Output the [X, Y] coordinate of the center of the cell containing the given text.  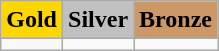
Bronze [176, 20]
Silver [98, 20]
Gold [32, 20]
